From the cell containing the given text, extract its center point as (X, Y) coordinate. 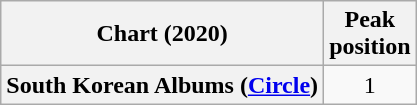
Peakposition (370, 34)
Chart (2020) (162, 34)
1 (370, 85)
South Korean Albums (Circle) (162, 85)
